Provide the (x, y) coordinate of the cell's center where the given text is located.  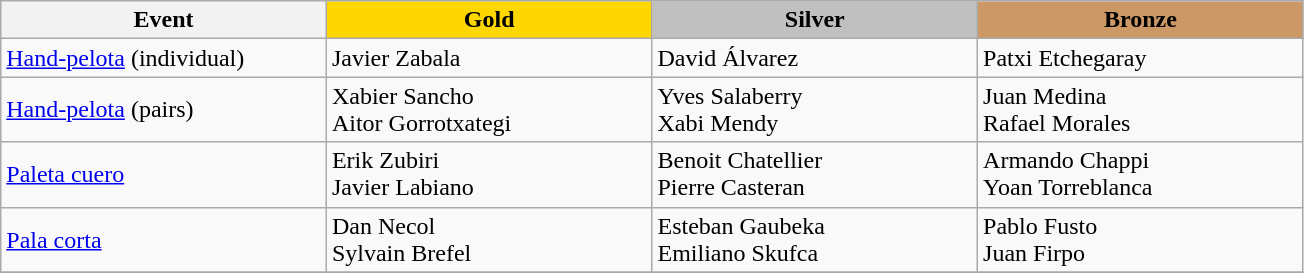
Silver (815, 20)
Hand-pelota (individual) (164, 58)
Armando ChappiYoan Torreblanca (1141, 174)
Yves SalaberryXabi Mendy (815, 110)
Hand-pelota (pairs) (164, 110)
Xabier SanchoAitor Gorrotxategi (489, 110)
Event (164, 20)
Pablo FustoJuan Firpo (1141, 240)
Javier Zabala (489, 58)
Gold (489, 20)
Benoit ChatellierPierre Casteran (815, 174)
Erik ZubiriJavier Labiano (489, 174)
Esteban GaubekaEmiliano Skufca (815, 240)
Pala corta (164, 240)
David Álvarez (815, 58)
Bronze (1141, 20)
Paleta cuero (164, 174)
Dan NecolSylvain Brefel (489, 240)
Juan MedinaRafael Morales (1141, 110)
Patxi Etchegaray (1141, 58)
